Extract the [X, Y] coordinate from the center of the cell holding the provided text.  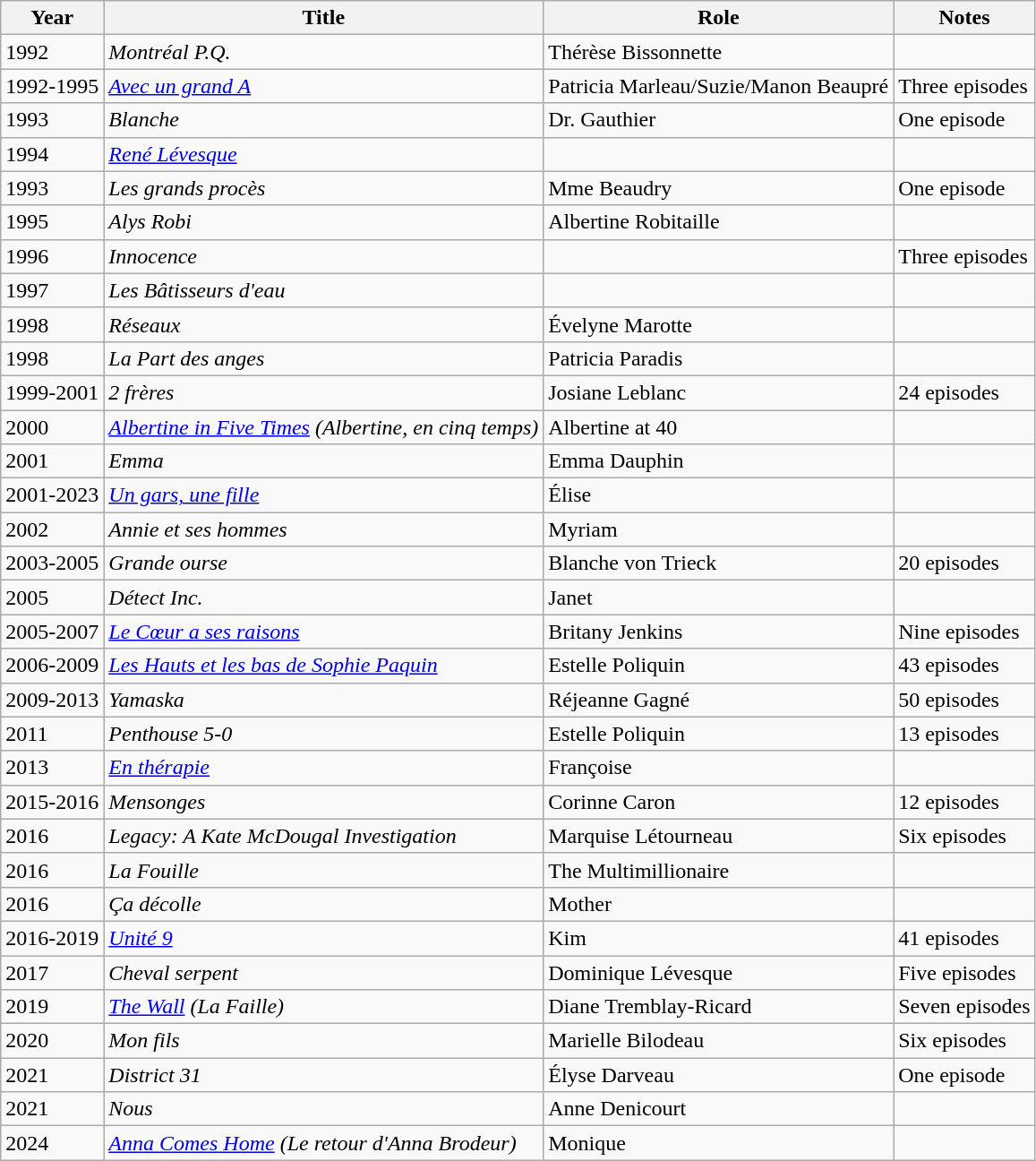
2015-2016 [52, 802]
Mother [718, 904]
Janet [718, 598]
Legacy: A Kate McDougal Investigation [324, 836]
Blanche [324, 120]
Patricia Marleau/Suzie/Manon Beaupré [718, 86]
Mensonges [324, 802]
Blanche von Trieck [718, 563]
Nous [324, 1109]
2003-2005 [52, 563]
The Multimillionaire [718, 870]
1992-1995 [52, 86]
2005-2007 [52, 632]
Title [324, 18]
Le Cœur a ses raisons [324, 632]
2005 [52, 598]
Montréal P.Q. [324, 52]
2006-2009 [52, 666]
René Lévesque [324, 154]
Un gars, une fille [324, 495]
Évelyne Marotte [718, 324]
Emma Dauphin [718, 461]
2017 [52, 972]
Dr. Gauthier [718, 120]
Élise [718, 495]
43 episodes [964, 666]
Dominique Lévesque [718, 972]
Anna Comes Home (Le retour d'Anna Brodeur) [324, 1143]
Les Hauts et les bas de Sophie Paquin [324, 666]
Unité 9 [324, 938]
Anne Denicourt [718, 1109]
Marielle Bilodeau [718, 1041]
2002 [52, 529]
Britany Jenkins [718, 632]
Corinne Caron [718, 802]
Albertine in Five Times (Albertine, en cinq temps) [324, 427]
2020 [52, 1041]
2009-2013 [52, 700]
Mme Beaudry [718, 188]
2011 [52, 734]
Françoise [718, 768]
Albertine at 40 [718, 427]
Marquise Létourneau [718, 836]
Albertine Robitaille [718, 222]
Mon fils [324, 1041]
2001-2023 [52, 495]
2000 [52, 427]
13 episodes [964, 734]
Kim [718, 938]
En thérapie [324, 768]
1997 [52, 290]
50 episodes [964, 700]
2001 [52, 461]
Year [52, 18]
Notes [964, 18]
2 frères [324, 392]
Détect Inc. [324, 598]
Myriam [718, 529]
1994 [52, 154]
La Fouille [324, 870]
Réseaux [324, 324]
Les Bâtisseurs d'eau [324, 290]
Monique [718, 1143]
12 episodes [964, 802]
Five episodes [964, 972]
2019 [52, 1007]
Ça décolle [324, 904]
Role [718, 18]
1995 [52, 222]
Patricia Paradis [718, 358]
20 episodes [964, 563]
Avec un grand A [324, 86]
The Wall (La Faille) [324, 1007]
Penthouse 5-0 [324, 734]
2013 [52, 768]
Élyse Darveau [718, 1075]
1992 [52, 52]
24 episodes [964, 392]
2016-2019 [52, 938]
Grande ourse [324, 563]
Nine episodes [964, 632]
Innocence [324, 256]
Seven episodes [964, 1007]
1999-2001 [52, 392]
District 31 [324, 1075]
Diane Tremblay-Ricard [718, 1007]
Yamaska [324, 700]
Alys Robi [324, 222]
Cheval serpent [324, 972]
La Part des anges [324, 358]
Annie et ses hommes [324, 529]
Emma [324, 461]
1996 [52, 256]
2024 [52, 1143]
41 episodes [964, 938]
Les grands procès [324, 188]
Thérèse Bissonnette [718, 52]
Josiane Leblanc [718, 392]
Réjeanne Gagné [718, 700]
